Output the [X, Y] coordinate of the center of the cell containing the given text.  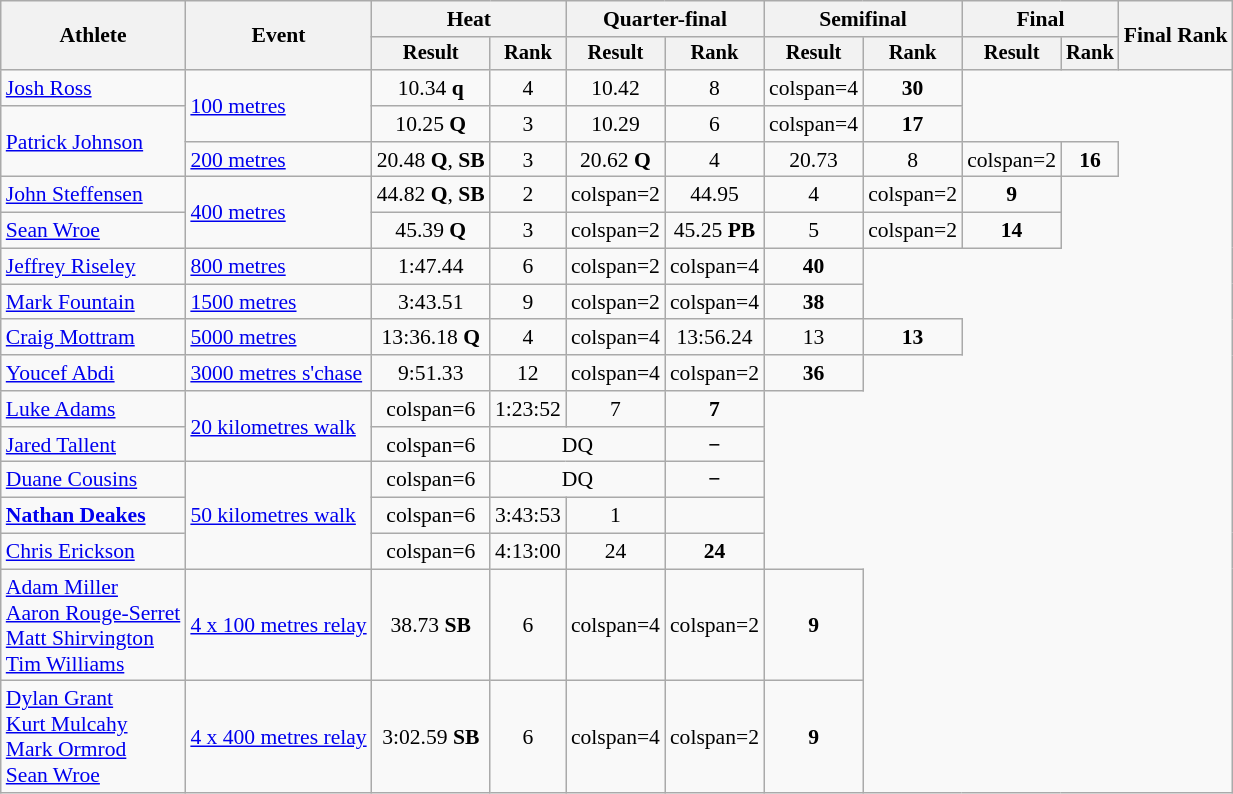
Final Rank [1176, 36]
40 [814, 267]
Duane Cousins [94, 480]
Jared Tallent [94, 445]
10.25 Q [431, 124]
13:56.24 [714, 338]
38 [814, 302]
2 [528, 195]
Adam MillerAaron Rouge-SerretMatt ShirvingtonTim Williams [94, 625]
Mark Fountain [94, 302]
45.25 PB [714, 231]
14 [1012, 231]
5000 metres [278, 338]
Athlete [94, 36]
John Steffensen [94, 195]
1:47.44 [431, 267]
3000 metres s'chase [278, 373]
9:51.33 [431, 373]
Final [1040, 19]
20.62 Q [616, 160]
50 kilometres walk [278, 516]
Chris Erickson [94, 552]
Semifinal [863, 19]
Patrick Johnson [94, 142]
Craig Mottram [94, 338]
45.39 Q [431, 231]
1500 metres [278, 302]
200 metres [278, 160]
10.42 [616, 88]
3:43.51 [431, 302]
Quarter-final [665, 19]
Nathan Deakes [94, 516]
4 x 100 metres relay [278, 625]
Jeffrey Riseley [94, 267]
16 [1090, 160]
800 metres [278, 267]
3:02.59 SB [431, 737]
12 [528, 373]
36 [814, 373]
Sean Wroe [94, 231]
17 [912, 124]
100 metres [278, 106]
38.73 SB [431, 625]
5 [814, 231]
10.29 [616, 124]
13:36.18 Q [431, 338]
20.48 Q, SB [431, 160]
Dylan GrantKurt MulcahyMark OrmrodSean Wroe [94, 737]
30 [912, 88]
10.34 q [431, 88]
1:23:52 [528, 409]
Josh Ross [94, 88]
44.82 Q, SB [431, 195]
44.95 [714, 195]
1 [616, 516]
Youcef Abdi [94, 373]
Event [278, 36]
Heat [469, 19]
400 metres [278, 212]
4:13:00 [528, 552]
4 x 400 metres relay [278, 737]
3:43:53 [528, 516]
Luke Adams [94, 409]
20.73 [814, 160]
20 kilometres walk [278, 426]
